Return [x, y] of the center of cell containing provided text 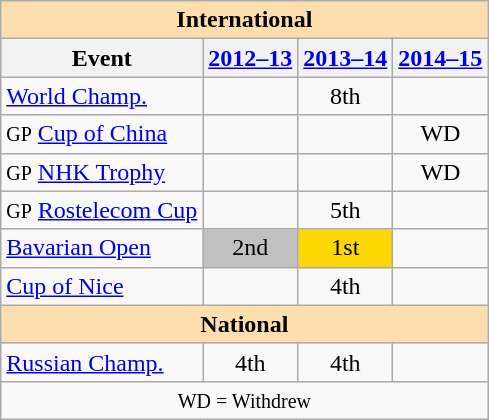
2012–13 [250, 58]
Russian Champ. [102, 362]
GP Rostelecom Cup [102, 210]
Event [102, 58]
GP NHK Trophy [102, 172]
5th [346, 210]
2013–14 [346, 58]
International [244, 20]
WD = Withdrew [244, 400]
GP Cup of China [102, 134]
National [244, 324]
2nd [250, 248]
World Champ. [102, 96]
Bavarian Open [102, 248]
Cup of Nice [102, 286]
1st [346, 248]
2014–15 [440, 58]
8th [346, 96]
